Pinpoint the cell where the given text exists, returning its (X, Y) midpoint coordinate. 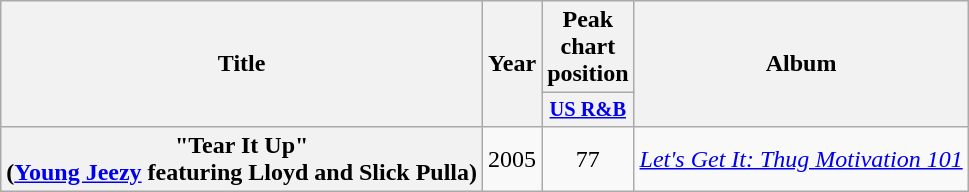
Year (512, 64)
77 (588, 158)
Album (801, 64)
Title (242, 64)
Let's Get It: Thug Motivation 101 (801, 158)
US R&B (588, 110)
2005 (512, 158)
"Tear It Up"(Young Jeezy featuring Lloyd and Slick Pulla) (242, 158)
Peak chart position (588, 47)
